Output the [x, y] coordinate of the center of the cell containing the given text.  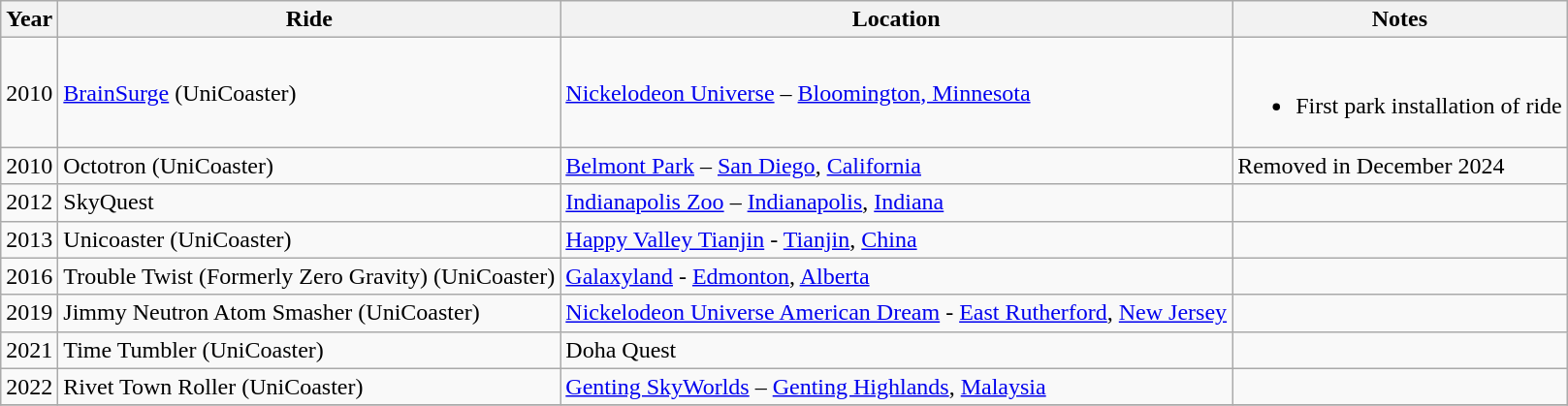
2022 [29, 387]
Happy Valley Tianjin - Tianjin, China [896, 239]
SkyQuest [309, 203]
Octotron (UniCoaster) [309, 166]
2012 [29, 203]
Notes [1400, 19]
Jimmy Neutron Atom Smasher (UniCoaster) [309, 313]
Galaxyland - Edmonton, Alberta [896, 276]
Location [896, 19]
Indianapolis Zoo – Indianapolis, Indiana [896, 203]
2019 [29, 313]
Removed in December 2024 [1400, 166]
Trouble Twist (Formerly Zero Gravity) (UniCoaster) [309, 276]
Time Tumbler (UniCoaster) [309, 350]
Nickelodeon Universe American Dream - East Rutherford, New Jersey [896, 313]
Genting SkyWorlds – Genting Highlands, Malaysia [896, 387]
BrainSurge (UniCoaster) [309, 93]
Ride [309, 19]
2016 [29, 276]
Doha Quest [896, 350]
Unicoaster (UniCoaster) [309, 239]
Year [29, 19]
2013 [29, 239]
Belmont Park – San Diego, California [896, 166]
Rivet Town Roller (UniCoaster) [309, 387]
First park installation of ride [1400, 93]
Nickelodeon Universe – Bloomington, Minnesota [896, 93]
2021 [29, 350]
